From the cell containing the given text, extract its center point as [x, y] coordinate. 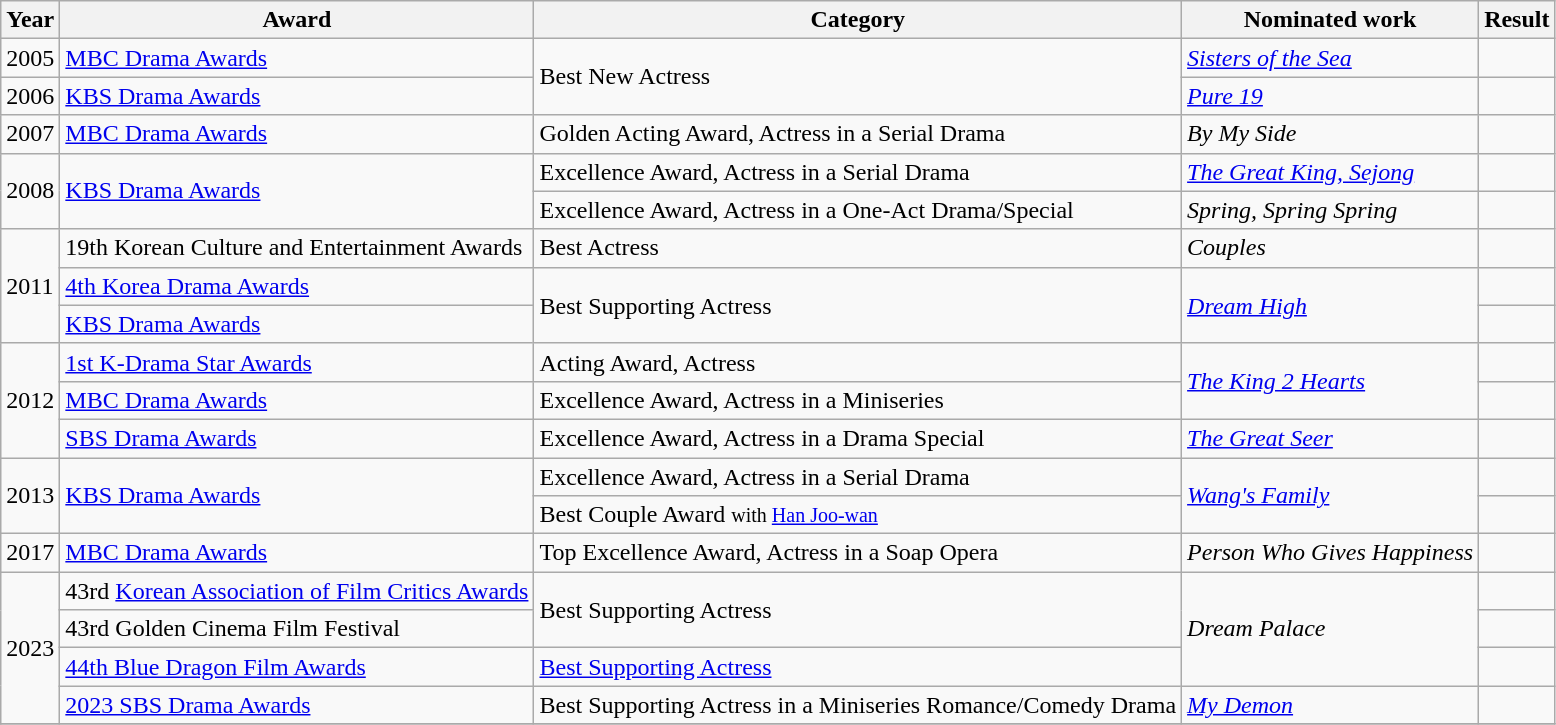
The King 2 Hearts [1330, 381]
1st K-Drama Star Awards [297, 362]
Excellence Award, Actress in a Miniseries [858, 400]
Pure 19 [1330, 96]
Sisters of the Sea [1330, 58]
Wang's Family [1330, 496]
Best New Actress [858, 77]
19th Korean Culture and Entertainment Awards [297, 248]
Year [30, 20]
2017 [30, 553]
2023 [30, 648]
2005 [30, 58]
2012 [30, 400]
The Great Seer [1330, 438]
Dream Palace [1330, 629]
Best Couple Award with Han Joo-wan [858, 515]
43rd Korean Association of Film Critics Awards [297, 591]
Award [297, 20]
Couples [1330, 248]
Acting Award, Actress [858, 362]
44th Blue Dragon Film Awards [297, 667]
The Great King, Sejong [1330, 172]
Best Supporting Actress in a Miniseries Romance/Comedy Drama [858, 705]
2008 [30, 191]
43rd Golden Cinema Film Festival [297, 629]
Excellence Award, Actress in a Drama Special [858, 438]
2011 [30, 286]
2013 [30, 496]
My Demon [1330, 705]
Nominated work [1330, 20]
Excellence Award, Actress in a One-Act Drama/Special [858, 210]
2007 [30, 134]
Best Actress [858, 248]
4th Korea Drama Awards [297, 286]
Category [858, 20]
Result [1517, 20]
Spring, Spring Spring [1330, 210]
Dream High [1330, 305]
Person Who Gives Happiness [1330, 553]
2006 [30, 96]
SBS Drama Awards [297, 438]
By My Side [1330, 134]
Top Excellence Award, Actress in a Soap Opera [858, 553]
Golden Acting Award, Actress in a Serial Drama [858, 134]
2023 SBS Drama Awards [297, 705]
